Locate the cell with the specified text and output its [X, Y] center coordinate. 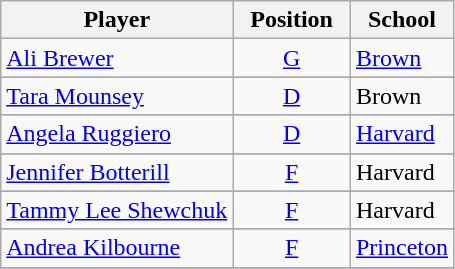
Andrea Kilbourne [117, 248]
Ali Brewer [117, 58]
Jennifer Botterill [117, 172]
Tara Mounsey [117, 96]
Princeton [402, 248]
G [292, 58]
School [402, 20]
Position [292, 20]
Angela Ruggiero [117, 134]
Player [117, 20]
Tammy Lee Shewchuk [117, 210]
